Output the [X, Y] coordinate of the center of the cell containing the given text.  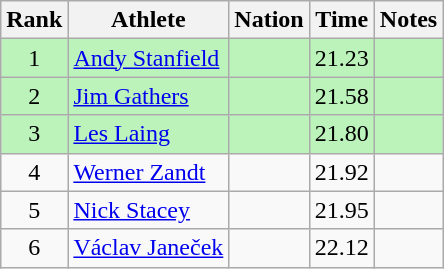
6 [34, 248]
21.23 [342, 58]
Les Laing [148, 134]
21.95 [342, 210]
5 [34, 210]
Werner Zandt [148, 172]
3 [34, 134]
Rank [34, 20]
Athlete [148, 20]
Time [342, 20]
21.58 [342, 96]
22.12 [342, 248]
Notes [408, 20]
1 [34, 58]
2 [34, 96]
Nick Stacey [148, 210]
Jim Gathers [148, 96]
Nation [269, 20]
21.80 [342, 134]
4 [34, 172]
Václav Janeček [148, 248]
Andy Stanfield [148, 58]
21.92 [342, 172]
